Locate the cell with the specified text and output its [X, Y] center coordinate. 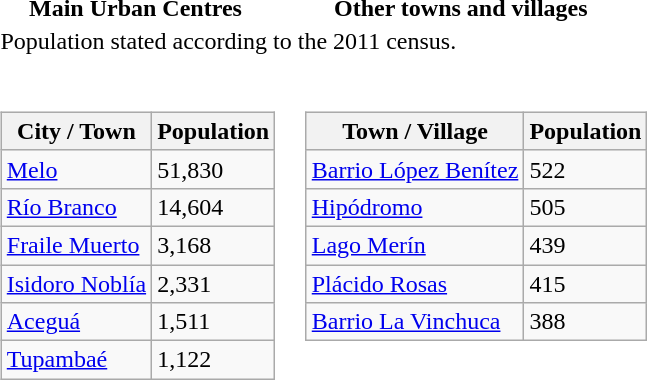
Barrio La Vinchuca [415, 322]
Isidoro Noblía [76, 283]
Plácido Rosas [415, 283]
Fraile Muerto [76, 245]
1,122 [214, 360]
51,830 [214, 169]
Aceguá [76, 322]
2,331 [214, 283]
Barrio López Benítez [415, 169]
1,511 [214, 322]
City / Town [76, 131]
Río Branco [76, 207]
Tupambaé [76, 360]
505 [586, 207]
Melo [76, 169]
Hipódromo [415, 207]
Lago Merín [415, 245]
388 [586, 322]
439 [586, 245]
14,604 [214, 207]
415 [586, 283]
522 [586, 169]
Town / Village [415, 131]
3,168 [214, 245]
